Output the (x, y) coordinate of the center of the cell containing the given text.  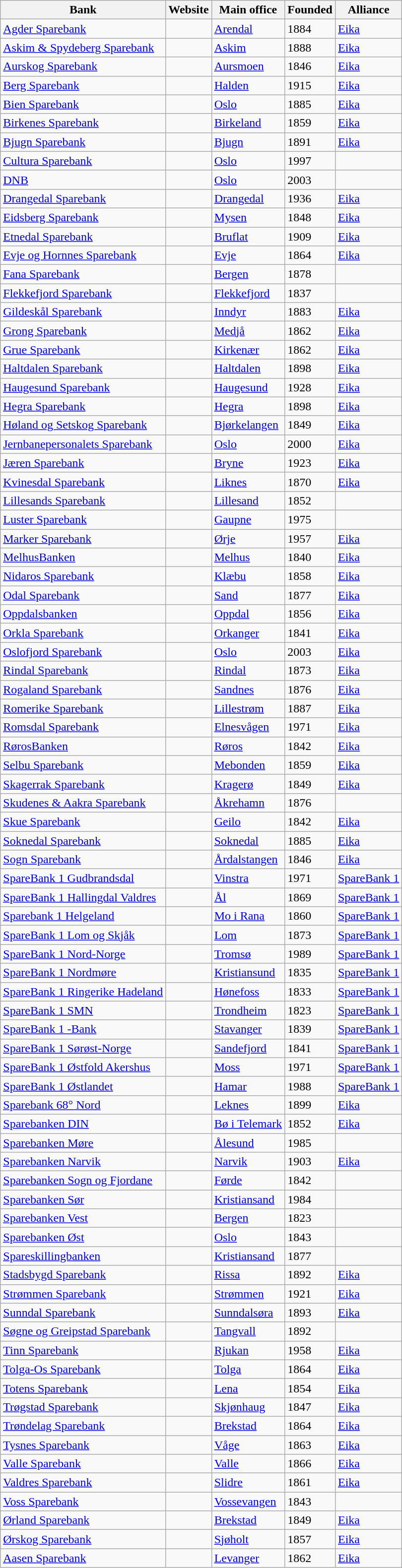
Geilo (248, 821)
1989 (310, 954)
Bruflat (248, 237)
Aursmoen (248, 66)
Gildeskål Sparebank (83, 312)
Sjøholt (248, 1539)
Odal Sparebank (83, 595)
1915 (310, 85)
Sunndalsøra (248, 1313)
Main office (248, 10)
1936 (310, 198)
Sunndal Sparebank (83, 1313)
Melhus (248, 558)
DNB (83, 180)
Soknedal Sparebank (83, 841)
Sparebanken Vest (83, 1218)
Tangvall (248, 1331)
Mo i Rana (248, 916)
1848 (310, 217)
Bien Sparebank (83, 104)
Drangedal Sparebank (83, 198)
Lillestrøm (248, 708)
Moss (248, 1067)
Drangedal (248, 198)
Medjå (248, 331)
Kragerø (248, 784)
Hegra (248, 406)
Ørskog Sparebank (83, 1539)
Valle (248, 1464)
Rjukan (248, 1350)
SpareBank 1 Nordmøre (83, 973)
Ål (248, 897)
Trøndelag Sparebank (83, 1426)
Sparebanken Møre (83, 1142)
SpareBank 1 Nord-Norge (83, 954)
Grong Sparebank (83, 331)
Stavanger (248, 1029)
Berg Sparebank (83, 85)
Agder Sparebank (83, 29)
Lillesands Sparebank (83, 501)
1860 (310, 916)
1975 (310, 519)
1958 (310, 1350)
Oppdal (248, 614)
1888 (310, 48)
SpareBank 1 SMN (83, 1010)
Spareskillingbanken (83, 1256)
Slidre (248, 1483)
1903 (310, 1162)
1923 (310, 463)
Mysen (248, 217)
Røros (248, 746)
Tolga-Os Sparebank (83, 1369)
Valdres Sparebank (83, 1483)
Hegra Sparebank (83, 406)
Etnedal Sparebank (83, 237)
Website (189, 10)
Bank (83, 10)
Rindal Sparebank (83, 671)
Marker Sparebank (83, 538)
Selbu Sparebank (83, 765)
Bjugn (248, 142)
1984 (310, 1199)
Bryne (248, 463)
RørosBanken (83, 746)
Ålesund (248, 1142)
1847 (310, 1407)
Arendal (248, 29)
Strømmen Sparebank (83, 1294)
Jernbanepersonalets Sparebank (83, 444)
Lom (248, 935)
Stadsbygd Sparebank (83, 1275)
Kirkenær (248, 350)
Rogaland Sparebank (83, 690)
1854 (310, 1388)
Valle Sparebank (83, 1464)
1857 (310, 1539)
Sand (248, 595)
Sparebanken DIN (83, 1124)
1957 (310, 538)
Søgne og Greipstad Sparebank (83, 1331)
Sparebanken Sør (83, 1199)
1839 (310, 1029)
Skjønhaug (248, 1407)
Sandnes (248, 690)
1988 (310, 1086)
1835 (310, 973)
Askim (248, 48)
Ørland Sparebank (83, 1520)
Oppdalsbanken (83, 614)
Mebonden (248, 765)
Askim & Spydeberg Sparebank (83, 48)
Haugesund Sparebank (83, 387)
Skudenes & Aakra Sparebank (83, 803)
Voss Sparebank (83, 1502)
1928 (310, 387)
Evje (248, 255)
Cultura Sparebank (83, 161)
Haugesund (248, 387)
Orkanger (248, 633)
1883 (310, 312)
1866 (310, 1464)
1861 (310, 1483)
Sparebank 1 Helgeland (83, 916)
2000 (310, 444)
1837 (310, 293)
Leknes (248, 1105)
SpareBank 1 -Bank (83, 1029)
Liknes (248, 482)
Romerike Sparebank (83, 708)
Aasen Sparebank (83, 1558)
1884 (310, 29)
Høland og Setskog Sparebank (83, 425)
Årdalstangen (248, 860)
Hønefoss (248, 992)
Soknedal (248, 841)
SpareBank 1 Lom og Skjåk (83, 935)
Evje og Hornnes Sparebank (83, 255)
Elnesvågen (248, 727)
Tolga (248, 1369)
1878 (310, 274)
Vinstra (248, 878)
1887 (310, 708)
Rissa (248, 1275)
Førde (248, 1181)
SpareBank 1 Østfold Akershus (83, 1067)
Tinn Sparebank (83, 1350)
Lena (248, 1388)
Flekkefjord (248, 293)
Alliance (368, 10)
Våge (248, 1445)
1893 (310, 1313)
1899 (310, 1105)
SpareBank 1 Østlandet (83, 1086)
1909 (310, 237)
Ørje (248, 538)
Jæren Sparebank (83, 463)
Luster Sparebank (83, 519)
Birkeland (248, 123)
Haltdalen (248, 369)
Rindal (248, 671)
Strømmen (248, 1294)
Narvik (248, 1162)
Sparebanken Øst (83, 1237)
Bø i Telemark (248, 1124)
Tromsø (248, 954)
Halden (248, 85)
MelhusBanken (83, 558)
Orkla Sparebank (83, 633)
Oslofjord Sparebank (83, 652)
Åkrehamn (248, 803)
Aurskog Sparebank (83, 66)
Trondheim (248, 1010)
Sparebanken Narvik (83, 1162)
1891 (310, 142)
Levanger (248, 1558)
Flekkefjord Sparebank (83, 293)
1997 (310, 161)
Skagerrak Sparebank (83, 784)
Romsdal Sparebank (83, 727)
Grue Sparebank (83, 350)
Haltdalen Sparebank (83, 369)
1856 (310, 614)
SpareBank 1 Gudbrandsdal (83, 878)
1840 (310, 558)
Fana Sparebank (83, 274)
Kvinesdal Sparebank (83, 482)
1870 (310, 482)
1921 (310, 1294)
Eidsberg Sparebank (83, 217)
Hamar (248, 1086)
SpareBank 1 Sørøst-Norge (83, 1048)
Kristiansund (248, 973)
Founded (310, 10)
Sparebanken Sogn og Fjordane (83, 1181)
Vossevangen (248, 1502)
Birkenes Sparebank (83, 123)
SpareBank 1 Ringerike Hadeland (83, 992)
Bjørkelangen (248, 425)
Klæbu (248, 576)
1863 (310, 1445)
Bjugn Sparebank (83, 142)
Sparebank 68° Nord (83, 1105)
Gaupne (248, 519)
1858 (310, 576)
SpareBank 1 Hallingdal Valdres (83, 897)
Sogn Sparebank (83, 860)
1833 (310, 992)
1869 (310, 897)
Nidaros Sparebank (83, 576)
Skue Sparebank (83, 821)
1985 (310, 1142)
Tysnes Sparebank (83, 1445)
Totens Sparebank (83, 1388)
Lillesand (248, 501)
Sandefjord (248, 1048)
Trøgstad Sparebank (83, 1407)
Inndyr (248, 312)
